Return the (x, y) coordinate for the center point of the cell that contains the specified text.  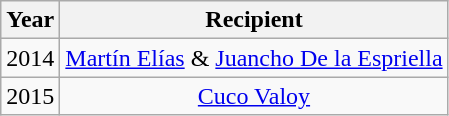
Martín Elías & Juancho De la Espriella (254, 58)
Recipient (254, 20)
Year (30, 20)
2014 (30, 58)
Cuco Valoy (254, 96)
2015 (30, 96)
